Find where the given text appears and provide that cell's center as (x, y) coordinate. 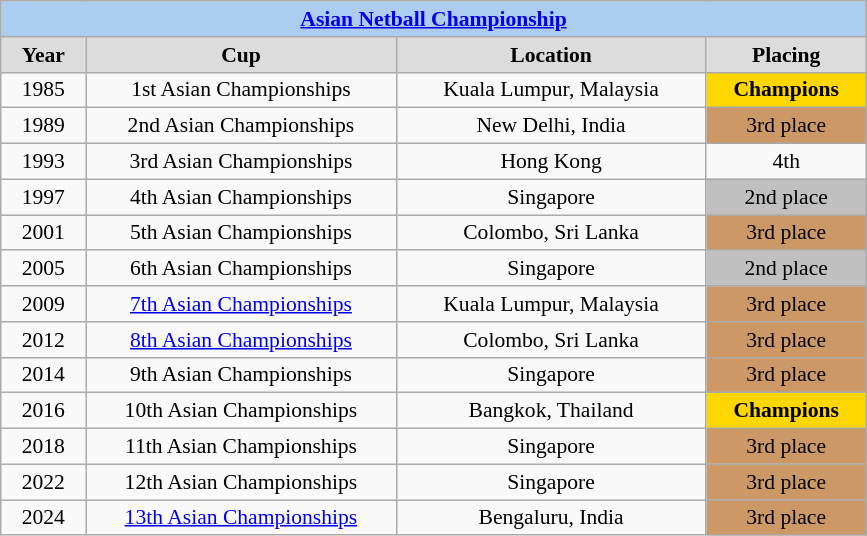
2005 (44, 269)
Bangkok, Thailand (551, 411)
2nd Asian Championships (241, 126)
2018 (44, 447)
2009 (44, 304)
3rd Asian Championships (241, 162)
11th Asian Championships (241, 447)
4th Asian Championships (241, 197)
1993 (44, 162)
2014 (44, 375)
Year (44, 55)
1st Asian Championships (241, 90)
5th Asian Championships (241, 233)
6th Asian Championships (241, 269)
Location (551, 55)
13th Asian Championships (241, 518)
Hong Kong (551, 162)
2001 (44, 233)
2016 (44, 411)
New Delhi, India (551, 126)
Placing (786, 55)
Asian Netball Championship (434, 19)
Cup (241, 55)
Bengaluru, India (551, 518)
9th Asian Championships (241, 375)
2022 (44, 482)
12th Asian Championships (241, 482)
4th (786, 162)
1989 (44, 126)
1985 (44, 90)
2012 (44, 340)
7th Asian Championships (241, 304)
10th Asian Championships (241, 411)
8th Asian Championships (241, 340)
1997 (44, 197)
2024 (44, 518)
